Determine the (X, Y) coordinate at the center of the cell enclosing the given text.  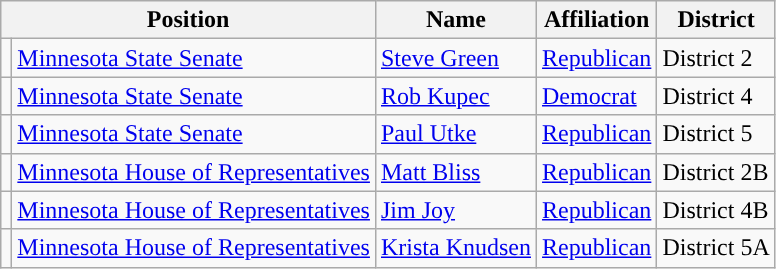
Krista Knudsen (456, 248)
District 2B (716, 172)
Paul Utke (456, 134)
Rob Kupec (456, 96)
Jim Joy (456, 210)
Steve Green (456, 58)
Name (456, 20)
District 2 (716, 58)
District 5 (716, 134)
Position (188, 20)
District 4 (716, 96)
District 5A (716, 248)
Democrat (597, 96)
District (716, 20)
Matt Bliss (456, 172)
Affiliation (597, 20)
District 4B (716, 210)
